Determine the (X, Y) coordinate at the center of the cell enclosing the given text.  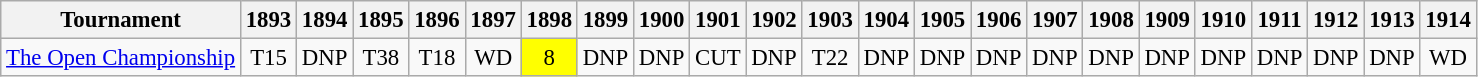
1896 (437, 20)
1908 (1111, 20)
1897 (493, 20)
1914 (1448, 20)
1904 (886, 20)
1911 (1279, 20)
T38 (381, 58)
1906 (999, 20)
1913 (1392, 20)
8 (549, 58)
1894 (325, 20)
Tournament (121, 20)
1898 (549, 20)
T15 (268, 58)
1902 (774, 20)
T18 (437, 58)
T22 (830, 58)
1905 (942, 20)
1909 (1167, 20)
1895 (381, 20)
CUT (718, 58)
1910 (1223, 20)
1903 (830, 20)
1900 (662, 20)
1893 (268, 20)
1899 (605, 20)
1907 (1055, 20)
1901 (718, 20)
1912 (1336, 20)
The Open Championship (121, 58)
